Detect which cell encompasses the target text, then output its (x, y) center coordinate. 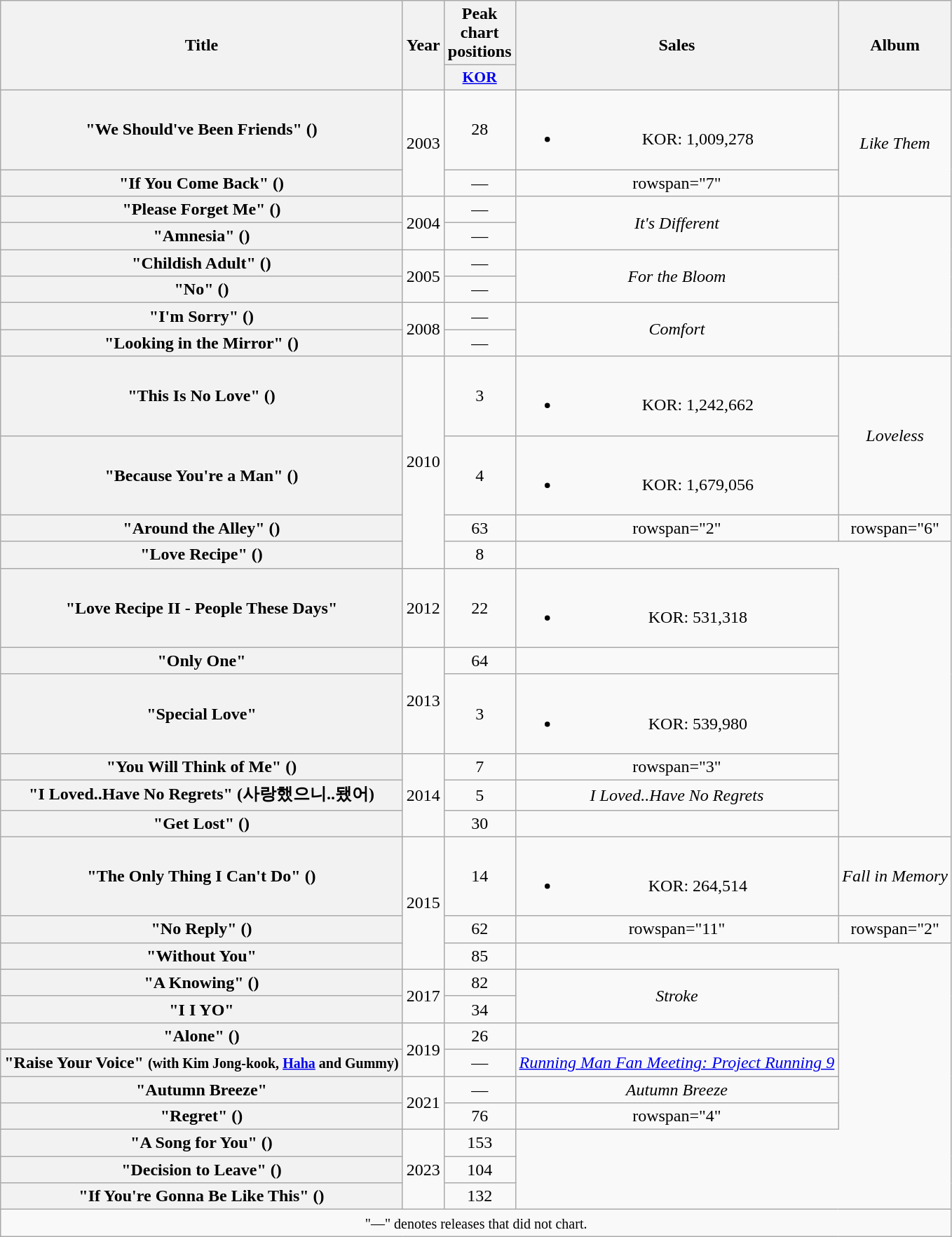
"Raise Your Voice" (with Kim Jong-kook, Haha and Gummy) (202, 1062)
64 (480, 661)
62 (480, 929)
2023 (423, 1170)
Autumn Breeze (677, 1089)
I Loved..Have No Regrets (677, 795)
63 (480, 528)
"Because You're a Man" () (202, 475)
2012 (423, 607)
rowspan="6" (895, 528)
KOR: 539,980 (677, 714)
14 (480, 877)
2014 (423, 795)
"Around the Alley" () (202, 528)
2017 (423, 996)
"Love Recipe" () (202, 555)
"If You Come Back" () (202, 183)
82 (480, 982)
"A Song for You" () (202, 1143)
30 (480, 823)
"Decision to Leave" () (202, 1170)
For the Bloom (677, 276)
4 (480, 475)
Peak chart positions (480, 33)
KOR: 531,318 (677, 607)
"You Will Think of Me" () (202, 766)
rowspan="4" (677, 1116)
"—" denotes releases that did not chart. (477, 1223)
"Looking in the Mirror" () (202, 343)
"No Reply" () (202, 929)
2003 (423, 143)
2021 (423, 1102)
132 (480, 1196)
Loveless (895, 435)
Fall in Memory (895, 877)
Album (895, 46)
22 (480, 607)
KOR: 1,242,662 (677, 396)
"Without You" (202, 956)
2019 (423, 1049)
7 (480, 766)
"I I YO" (202, 1009)
"Alone" () (202, 1036)
"Regret" () (202, 1116)
Running Man Fan Meeting: Project Running 9 (677, 1062)
rowspan="3" (677, 766)
"No" () (202, 290)
"Love Recipe II - People These Days" (202, 607)
KOR (480, 78)
8 (480, 555)
"Only One" (202, 661)
153 (480, 1143)
It's Different (677, 223)
"Get Lost" () (202, 823)
rowspan="7" (677, 183)
2005 (423, 276)
28 (480, 129)
"I Loved..Have No Regrets" (사랑했으니..됐어) (202, 795)
"Please Forget Me" () (202, 210)
KOR: 1,009,278 (677, 129)
2004 (423, 223)
Like Them (895, 143)
2015 (423, 903)
34 (480, 1009)
"A Knowing" () (202, 982)
Year (423, 46)
2010 (423, 462)
"This Is No Love" () (202, 396)
"We Should've Been Friends" () (202, 129)
2013 (423, 700)
5 (480, 795)
Stroke (677, 996)
KOR: 264,514 (677, 877)
"Amnesia" () (202, 236)
2008 (423, 330)
Sales (677, 46)
rowspan="11" (677, 929)
"The Only Thing I Can't Do" () (202, 877)
"I'm Sorry" () (202, 316)
"Special Love" (202, 714)
"Autumn Breeze" (202, 1089)
104 (480, 1170)
85 (480, 956)
"Childish Adult" () (202, 263)
76 (480, 1116)
Title (202, 46)
"If You're Gonna Be Like This" () (202, 1196)
Comfort (677, 330)
26 (480, 1036)
KOR: 1,679,056 (677, 475)
